Identify which cell holds the provided text, then report its (X, Y) central coordinate. 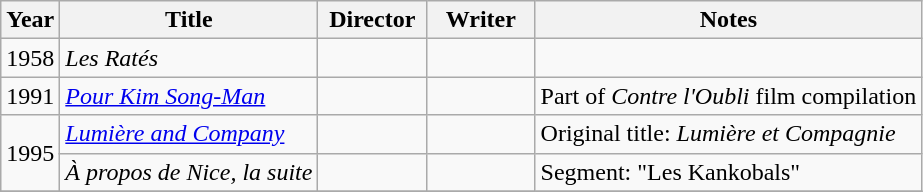
Notes (728, 20)
1958 (30, 58)
Part of Contre l'Oubli film compilation (728, 96)
Les Ratés (189, 58)
1991 (30, 96)
1995 (30, 153)
Writer (482, 20)
Segment: "Les Kankobals" (728, 172)
À propos de Nice, la suite (189, 172)
Original title: Lumière et Compagnie (728, 134)
Director (372, 20)
Pour Kim Song-Man (189, 96)
Year (30, 20)
Title (189, 20)
Lumière and Company (189, 134)
